Identify which cell holds the provided text, then report its (X, Y) central coordinate. 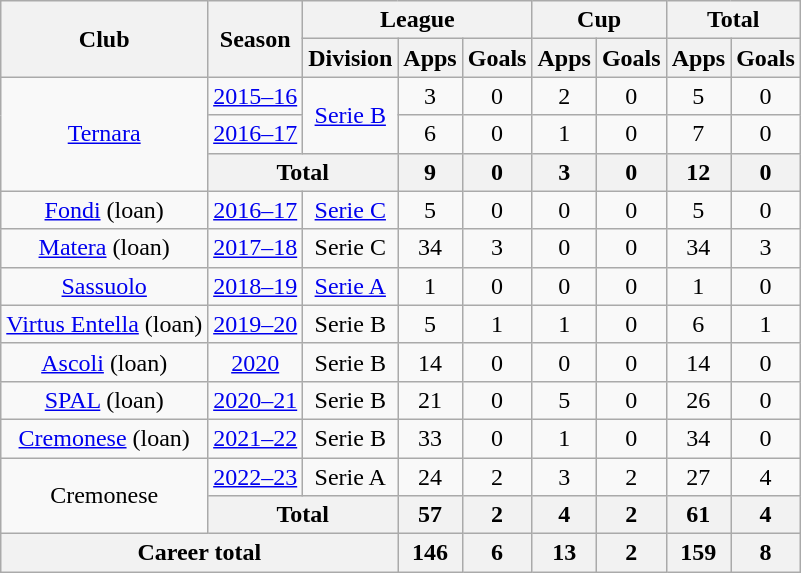
8 (766, 553)
Season (256, 39)
12 (698, 172)
57 (430, 515)
2015–16 (256, 96)
61 (698, 515)
Career total (200, 553)
League (418, 20)
2018–19 (256, 286)
2017–18 (256, 248)
2019–20 (256, 324)
24 (430, 477)
2021–22 (256, 438)
13 (564, 553)
Cremonese (104, 496)
2020–21 (256, 400)
9 (430, 172)
21 (430, 400)
2020 (256, 362)
159 (698, 553)
7 (698, 134)
146 (430, 553)
SPAL (loan) (104, 400)
Virtus Entella (loan) (104, 324)
Club (104, 39)
27 (698, 477)
Matera (loan) (104, 248)
Cremonese (loan) (104, 438)
2022–23 (256, 477)
33 (430, 438)
Division (350, 58)
Cup (599, 20)
26 (698, 400)
Sassuolo (104, 286)
Fondi (loan) (104, 210)
Ascoli (loan) (104, 362)
Ternara (104, 134)
